Provide the (x, y) coordinate of the cell's center where the given text is located.  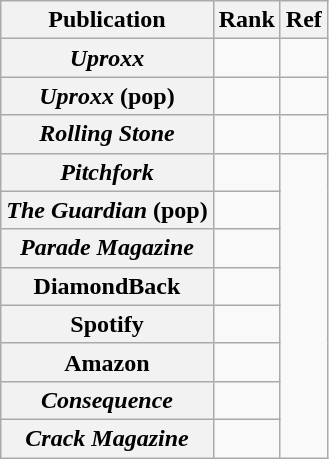
Spotify (107, 324)
DiamondBack (107, 286)
Uproxx (107, 58)
Rank (246, 20)
Consequence (107, 400)
The Guardian (pop) (107, 210)
Ref (304, 20)
Amazon (107, 362)
Uproxx (pop) (107, 96)
Parade Magazine (107, 248)
Pitchfork (107, 172)
Crack Magazine (107, 438)
Rolling Stone (107, 134)
Publication (107, 20)
